Provide the (x, y) coordinate of the cell's center where the given text is located.  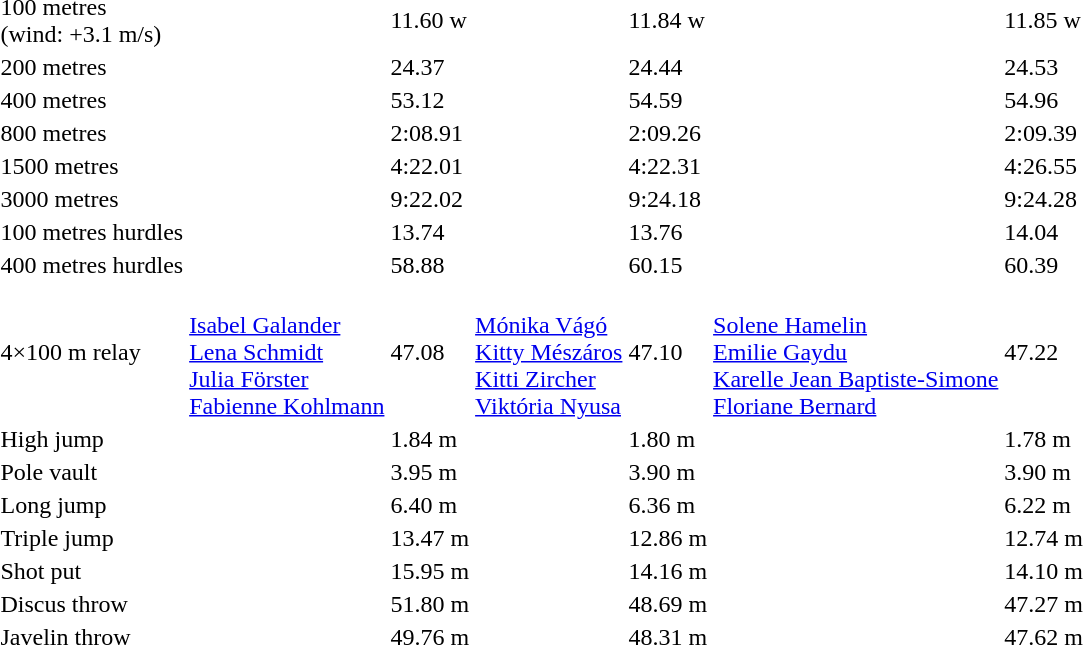
Isabel GalanderLena SchmidtJulia FörsterFabienne Kohlmann (287, 352)
4:22.31 (668, 166)
12.86 m (668, 538)
3.90 m (668, 472)
13.76 (668, 232)
14.16 m (668, 571)
24.37 (430, 67)
47.08 (430, 352)
2:08.91 (430, 133)
13.74 (430, 232)
47.10 (668, 352)
58.88 (430, 265)
6.40 m (430, 505)
53.12 (430, 100)
51.80 m (430, 604)
4:22.01 (430, 166)
9:22.02 (430, 199)
48.69 m (668, 604)
Mónika VágóKitty MészárosKitti ZircherViktória Nyusa (549, 352)
54.59 (668, 100)
9:24.18 (668, 199)
24.44 (668, 67)
1.80 m (668, 439)
3.95 m (430, 472)
6.36 m (668, 505)
Solene HamelinEmilie GayduKarelle Jean Baptiste-SimoneFloriane Bernard (856, 352)
1.84 m (430, 439)
60.15 (668, 265)
2:09.26 (668, 133)
15.95 m (430, 571)
13.47 m (430, 538)
